Determine the [X, Y] coordinate at the center of the cell enclosing the given text.  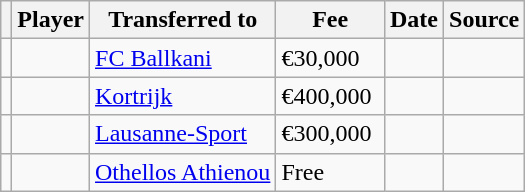
Date [414, 20]
Fee [330, 20]
Free [330, 172]
Transferred to [183, 20]
Kortrijk [183, 96]
€300,000 [330, 134]
€400,000 [330, 96]
€30,000 [330, 58]
Othellos Athienou [183, 172]
Source [484, 20]
Player [51, 20]
Lausanne-Sport [183, 134]
FC Ballkani [183, 58]
